Return (x, y) of the center of cell containing provided text 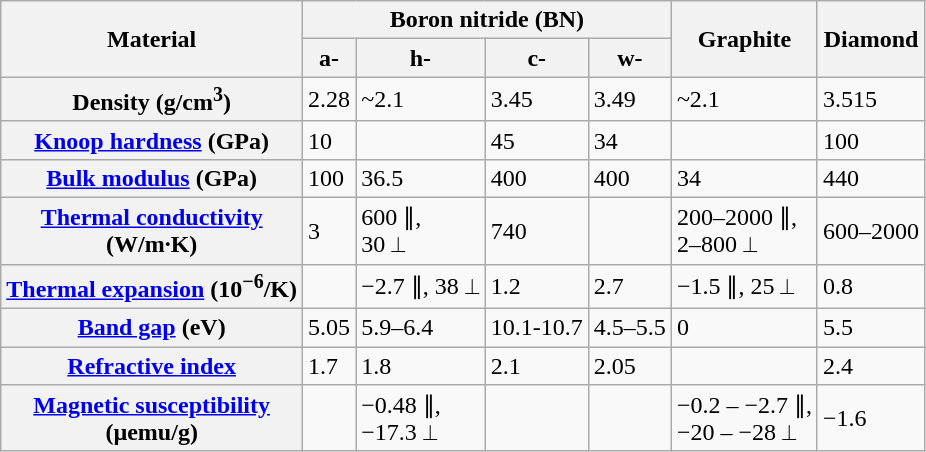
5.9–6.4 (421, 328)
Magnetic susceptibility (µemu/g) (152, 418)
Bulk modulus (GPa) (152, 178)
Knoop hardness (GPa) (152, 140)
c- (536, 58)
Boron nitride (BN) (488, 20)
1.7 (330, 366)
5.05 (330, 328)
2.28 (330, 100)
2.1 (536, 366)
200–2000 ∥, 2–800 ⟂ (744, 232)
4.5–5.5 (630, 328)
3.49 (630, 100)
Thermal expansion (10−6/K) (152, 286)
10.1-10.7 (536, 328)
3 (330, 232)
3.515 (870, 100)
Density (g/cm3) (152, 100)
−1.5 ∥, 25 ⟂ (744, 286)
2.4 (870, 366)
w- (630, 58)
a- (330, 58)
Thermal conductivity (W/m·K) (152, 232)
1.8 (421, 366)
h- (421, 58)
45 (536, 140)
0 (744, 328)
Band gap (eV) (152, 328)
440 (870, 178)
Refractive index (152, 366)
3.45 (536, 100)
5.5 (870, 328)
10 (330, 140)
Graphite (744, 39)
−2.7 ∥, 38 ⟂ (421, 286)
600 ∥, 30 ⟂ (421, 232)
0.8 (870, 286)
Diamond (870, 39)
Material (152, 39)
−0.2 – −2.7 ∥, −20 – −28 ⟂ (744, 418)
2.05 (630, 366)
1.2 (536, 286)
600–2000 (870, 232)
−0.48 ∥, −17.3 ⟂ (421, 418)
−1.6 (870, 418)
2.7 (630, 286)
36.5 (421, 178)
740 (536, 232)
